Capture the cell that displays the provided text and extract its [x, y] central coordinate. 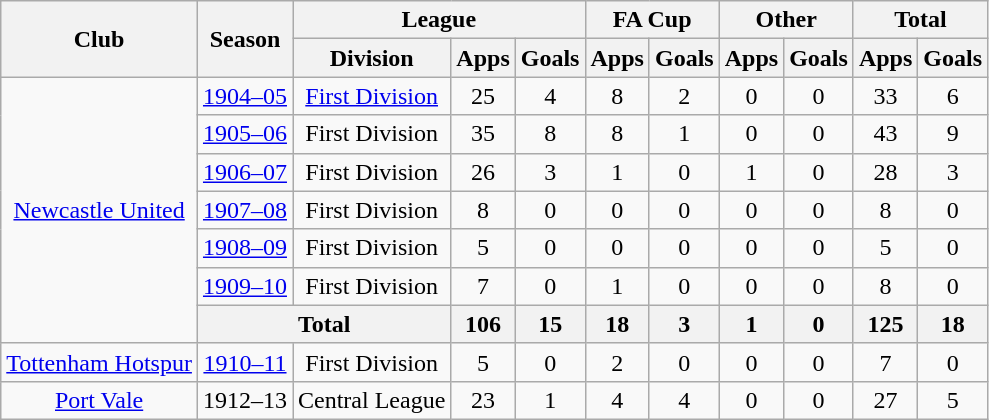
23 [483, 400]
6 [953, 96]
Central League [371, 400]
15 [550, 324]
1908–09 [244, 248]
28 [885, 172]
125 [885, 324]
1904–05 [244, 96]
43 [885, 134]
Port Vale [100, 400]
Season [244, 39]
Club [100, 39]
1912–13 [244, 400]
Tottenham Hotspur [100, 362]
Newcastle United [100, 210]
9 [953, 134]
25 [483, 96]
League [438, 20]
1905–06 [244, 134]
33 [885, 96]
Division [371, 58]
1906–07 [244, 172]
106 [483, 324]
35 [483, 134]
1910–11 [244, 362]
1907–08 [244, 210]
Other [786, 20]
FA Cup [652, 20]
26 [483, 172]
1909–10 [244, 286]
27 [885, 400]
